For the text-containing cell, return its midpoint in (x, y) coordinate format. 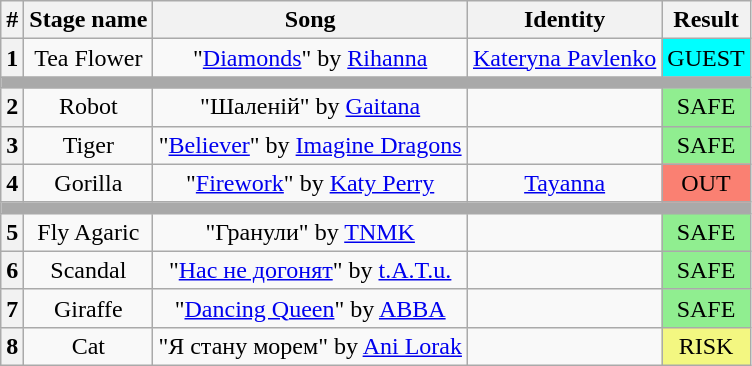
"Firework" by Katy Perry (310, 183)
Tiger (88, 145)
Fly Agaric (88, 232)
Identity (564, 20)
"Гранули" by TNMK (310, 232)
"Шaленій" by Gaitana (310, 107)
2 (12, 107)
Kateryna Pavlenko (564, 58)
5 (12, 232)
1 (12, 58)
Cat (88, 346)
RISK (706, 346)
Result (706, 20)
7 (12, 308)
Gorilla (88, 183)
GUEST (706, 58)
Stage name (88, 20)
"Diamonds" by Rihanna (310, 58)
OUT (706, 183)
Giraffe (88, 308)
4 (12, 183)
8 (12, 346)
Song (310, 20)
"Believer" by Imagine Dragons (310, 145)
# (12, 20)
Scandal (88, 270)
"Dancing Queen" by ABBA (310, 308)
"Я стану морем" by Ani Lorak (310, 346)
Tea Flower (88, 58)
Robot (88, 107)
Tayanna (564, 183)
6 (12, 270)
"Нас не догонят" by t.A.T.u. (310, 270)
3 (12, 145)
